Find where the given text appears and provide that cell's center as [X, Y] coordinate. 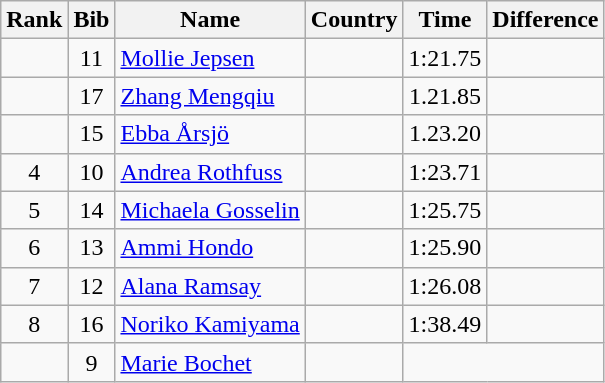
Alana Ramsay [210, 286]
Andrea Rothfuss [210, 172]
9 [92, 362]
Michaela Gosselin [210, 210]
1.23.20 [445, 134]
13 [92, 248]
4 [34, 172]
1:23.71 [445, 172]
12 [92, 286]
1.21.85 [445, 96]
1:26.08 [445, 286]
1:25.75 [445, 210]
Mollie Jepsen [210, 58]
15 [92, 134]
17 [92, 96]
6 [34, 248]
Bib [92, 20]
Noriko Kamiyama [210, 324]
5 [34, 210]
Zhang Mengqiu [210, 96]
11 [92, 58]
1:38.49 [445, 324]
16 [92, 324]
Ebba Årsjö [210, 134]
Marie Bochet [210, 362]
Time [445, 20]
1:25.90 [445, 248]
Difference [546, 20]
14 [92, 210]
Country [354, 20]
8 [34, 324]
Rank [34, 20]
1:21.75 [445, 58]
Ammi Hondo [210, 248]
7 [34, 286]
10 [92, 172]
Name [210, 20]
